Identify which cell holds the provided text, then report its (X, Y) central coordinate. 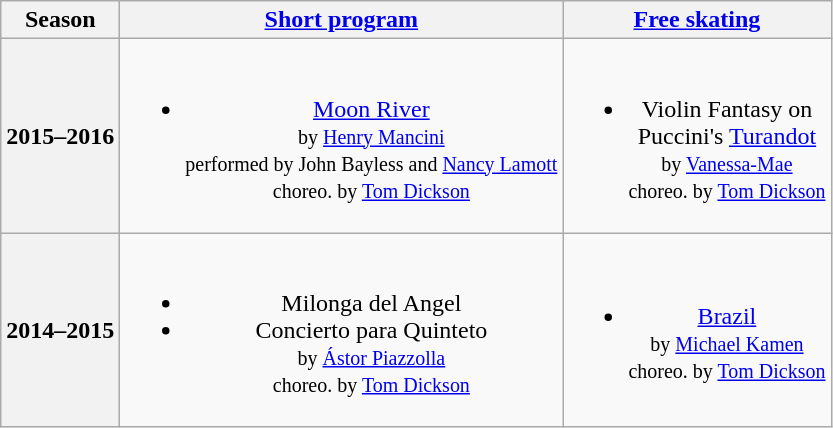
Moon River by Henry Mancini performed by John Bayless and Nancy Lamott choreo. by Tom Dickson (342, 136)
Milonga del AngelConcierto para Quinteto by Ástor Piazzolla choreo. by Tom Dickson (342, 330)
Season (60, 20)
2015–2016 (60, 136)
Brazil by Michael Kamen choreo. by Tom Dickson (697, 330)
Short program (342, 20)
Free skating (697, 20)
2014–2015 (60, 330)
Violin Fantasy on Puccini's Turandot by Vanessa-Mae choreo. by Tom Dickson (697, 136)
